Determine the (X, Y) coordinate at the center of the cell enclosing the given text.  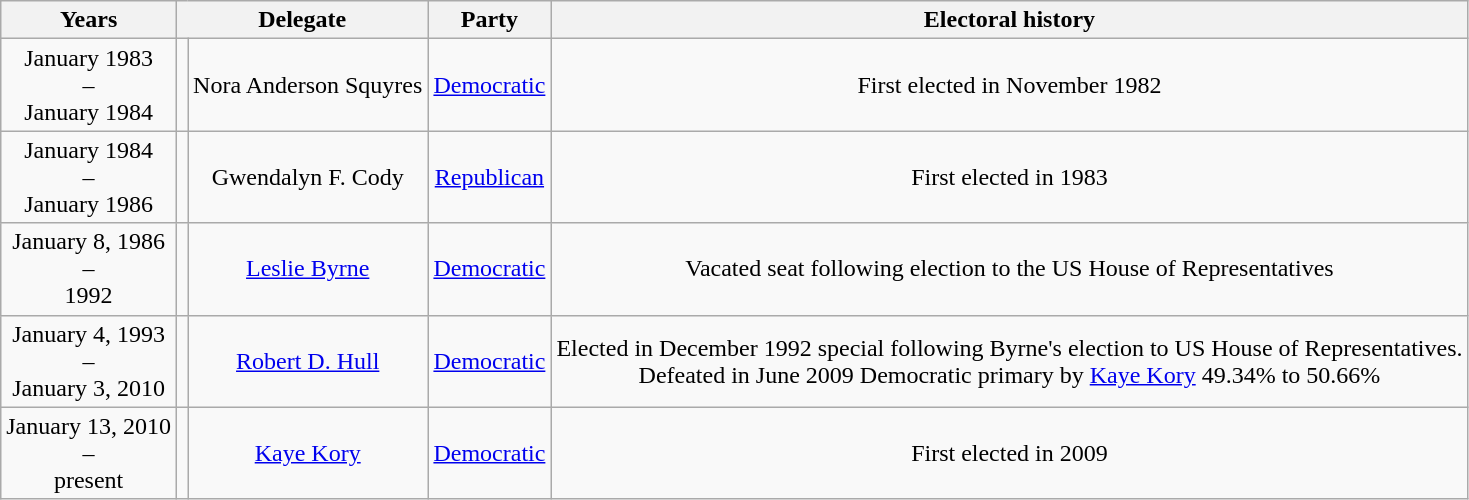
January 8, 1986–1992 (89, 269)
Nora Anderson Squyres (308, 85)
Party (490, 20)
First elected in 1983 (1010, 177)
Delegate (302, 20)
January 1984–January 1986 (89, 177)
Vacated seat following election to the US House of Representatives (1010, 269)
Republican (490, 177)
Electoral history (1010, 20)
January 13, 2010–present (89, 453)
January 4, 1993–January 3, 2010 (89, 361)
Years (89, 20)
January 1983–January 1984 (89, 85)
Robert D. Hull (308, 361)
First elected in November 1982 (1010, 85)
First elected in 2009 (1010, 453)
Leslie Byrne (308, 269)
Kaye Kory (308, 453)
Gwendalyn F. Cody (308, 177)
